For the text-containing cell, return its midpoint in [x, y] coordinate format. 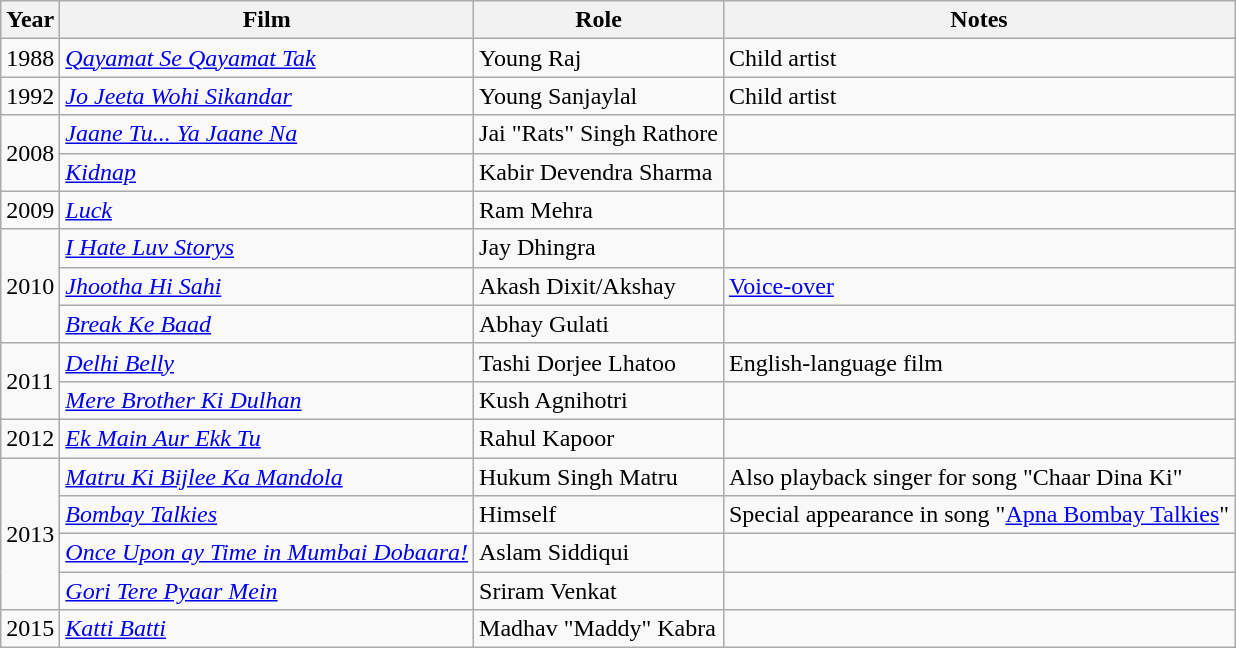
Special appearance in song "Apna Bombay Talkies" [978, 515]
Katti Batti [267, 629]
Sriram Venkat [599, 591]
Himself [599, 515]
English-language film [978, 362]
Jhootha Hi Sahi [267, 286]
Rahul Kapoor [599, 438]
Jay Dhingra [599, 248]
Aslam Siddiqui [599, 553]
Ram Mehra [599, 210]
Kush Agnihotri [599, 400]
Delhi Belly [267, 362]
Qayamat Se Qayamat Tak [267, 58]
Also playback singer for song "Chaar Dina Ki" [978, 477]
1988 [30, 58]
Young Sanjaylal [599, 96]
Jo Jeeta Wohi Sikandar [267, 96]
Role [599, 20]
Once Upon ay Time in Mumbai Dobaara! [267, 553]
Gori Tere Pyaar Mein [267, 591]
2012 [30, 438]
Tashi Dorjee Lhatoo [599, 362]
Kabir Devendra Sharma [599, 172]
Madhav "Maddy" Kabra [599, 629]
Notes [978, 20]
Ek Main Aur Ekk Tu [267, 438]
Akash Dixit/Akshay [599, 286]
Luck [267, 210]
Voice-over [978, 286]
Hukum Singh Matru [599, 477]
Year [30, 20]
Mere Brother Ki Dulhan [267, 400]
Break Ke Baad [267, 324]
Bombay Talkies [267, 515]
Jai "Rats" Singh Rathore [599, 134]
I Hate Luv Storys [267, 248]
2008 [30, 153]
1992 [30, 96]
Abhay Gulati [599, 324]
Matru Ki Bijlee Ka Mandola [267, 477]
2015 [30, 629]
Kidnap [267, 172]
2011 [30, 381]
2013 [30, 534]
2010 [30, 286]
Jaane Tu... Ya Jaane Na [267, 134]
2009 [30, 210]
Young Raj [599, 58]
Film [267, 20]
